Find where the given text appears and provide that cell's center as [X, Y] coordinate. 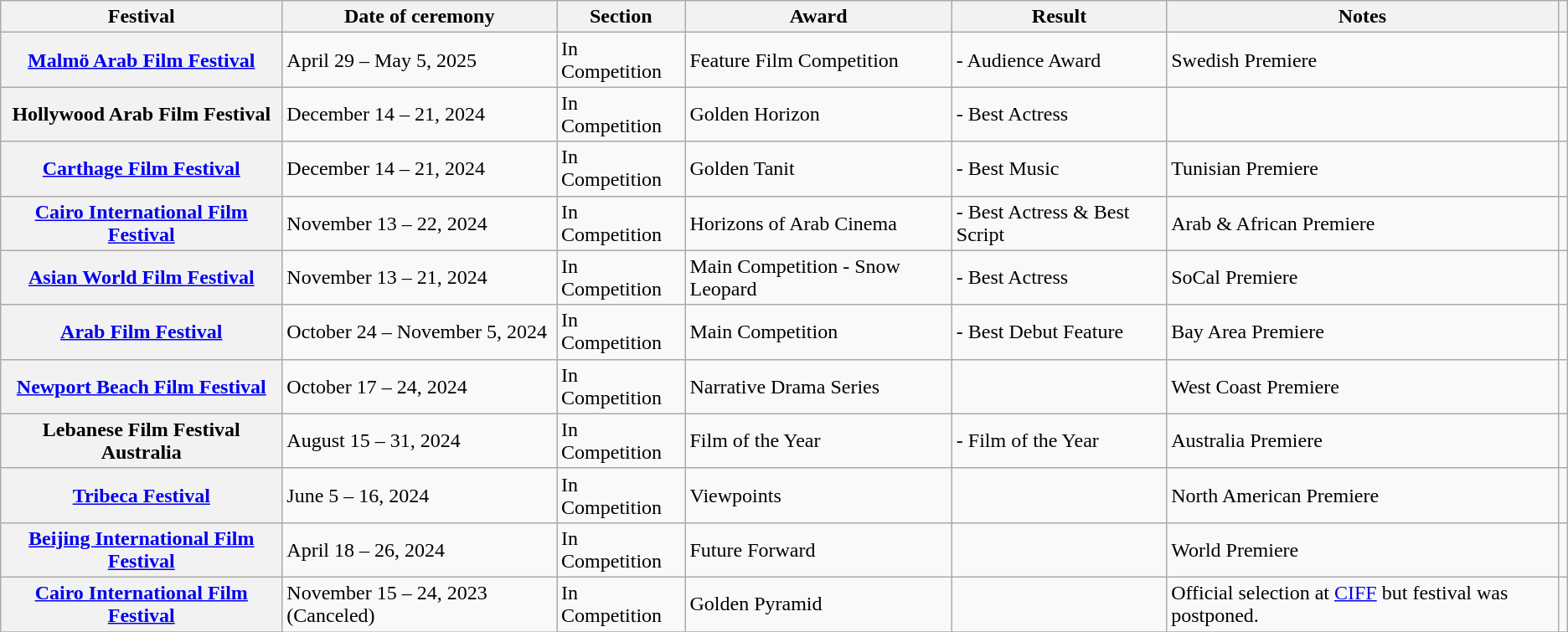
Malmö Arab Film Festival [142, 60]
November 13 – 21, 2024 [420, 278]
- Film of the Year [1059, 440]
Lebanese Film Festival Australia [142, 440]
Film of the Year [818, 440]
Tribeca Festival [142, 496]
Feature Film Competition [818, 60]
Horizons of Arab Cinema [818, 223]
Date of ceremony [420, 17]
Section [622, 17]
April 29 – May 5, 2025 [420, 60]
Australia Premiere [1362, 440]
Main Competition [818, 331]
Tunisian Premiere [1362, 169]
World Premiere [1362, 549]
Golden Horizon [818, 114]
Asian World Film Festival [142, 278]
November 13 – 22, 2024 [420, 223]
Beijing International Film Festival [142, 549]
October 24 – November 5, 2024 [420, 331]
Result [1059, 17]
October 17 – 24, 2024 [420, 387]
April 18 – 26, 2024 [420, 549]
June 5 – 16, 2024 [420, 496]
- Best Actress & Best Script [1059, 223]
Swedish Premiere [1362, 60]
- Best Debut Feature [1059, 331]
Newport Beach Film Festival [142, 387]
Viewpoints [818, 496]
Main Competition - Snow Leopard [818, 278]
Bay Area Premiere [1362, 331]
Festival [142, 17]
- Audience Award [1059, 60]
Golden Tanit [818, 169]
Award [818, 17]
August 15 – 31, 2024 [420, 440]
Golden Pyramid [818, 604]
November 15 – 24, 2023 (Canceled) [420, 604]
Notes [1362, 17]
Narrative Drama Series [818, 387]
Arab & African Premiere [1362, 223]
- Best Music [1059, 169]
Official selection at CIFF but festival was postponed. [1362, 604]
Arab Film Festival [142, 331]
Future Forward [818, 549]
Carthage Film Festival [142, 169]
SoCal Premiere [1362, 278]
West Coast Premiere [1362, 387]
Hollywood Arab Film Festival [142, 114]
North American Premiere [1362, 496]
